Detect which cell encompasses the target text, then output its (x, y) center coordinate. 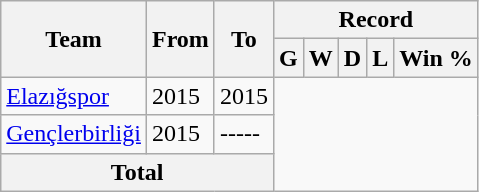
To (244, 39)
----- (244, 134)
Gençlerbirliği (74, 134)
Win % (436, 58)
Record (376, 20)
G (288, 58)
From (180, 39)
Elazığspor (74, 96)
Total (138, 172)
W (320, 58)
Team (74, 39)
D (352, 58)
L (380, 58)
